Find where the given text appears and provide that cell's center as [x, y] coordinate. 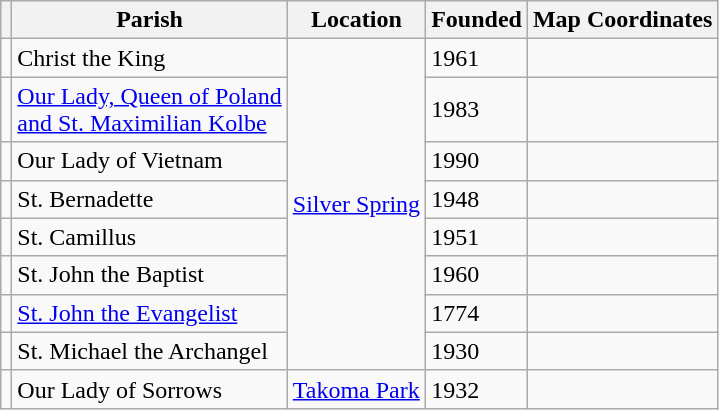
St. Camillus [150, 237]
St. John the Baptist [150, 275]
Location [356, 20]
Christ the King [150, 58]
1983 [477, 110]
Our Lady of Vietnam [150, 161]
1930 [477, 351]
Founded [477, 20]
1990 [477, 161]
Our Lady of Sorrows [150, 389]
Our Lady, Queen of Poland and St. Maximilian Kolbe [150, 110]
St. John the Evangelist [150, 313]
1951 [477, 237]
1932 [477, 389]
1960 [477, 275]
Silver Spring [356, 205]
Map Coordinates [622, 20]
St. Michael the Archangel [150, 351]
St. Bernadette [150, 199]
1948 [477, 199]
Parish [150, 20]
1774 [477, 313]
Takoma Park [356, 389]
1961 [477, 58]
